For the text-containing cell, return its midpoint in (X, Y) coordinate format. 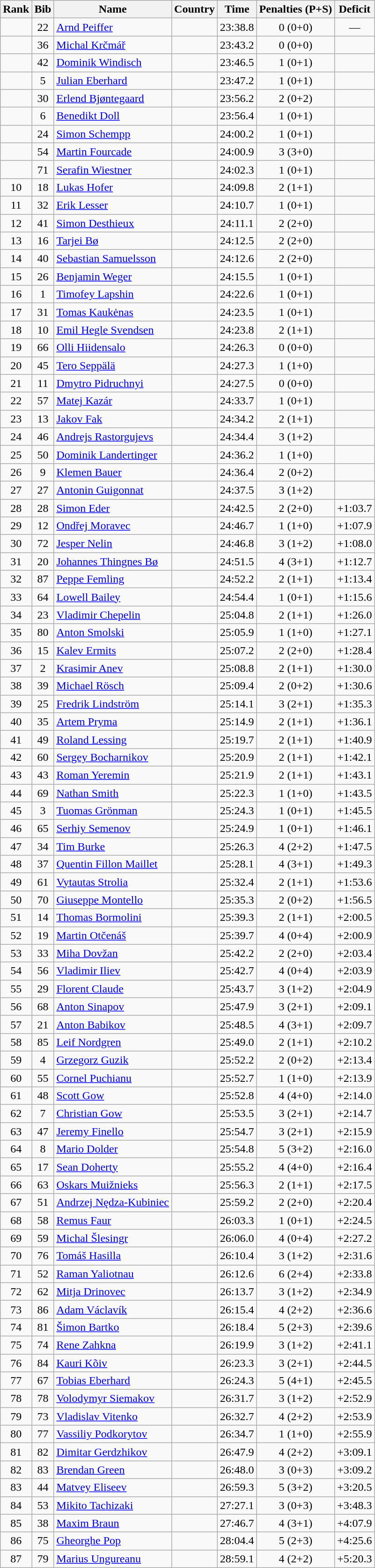
Artem Pryma (113, 722)
+2:09.7 (355, 1024)
24:11.1 (237, 223)
Michal Krčmář (113, 45)
Vladimir Chepelin (113, 615)
Tarjei Bø (113, 241)
25:59.2 (237, 1203)
24:54.4 (237, 597)
26:23.3 (237, 1363)
24:46.8 (237, 544)
26:06.0 (237, 1238)
Roman Yeremin (113, 775)
+1:07.9 (355, 526)
+2:16.0 (355, 1149)
+2:16.4 (355, 1167)
28:59.1 (237, 1559)
Jeremy Finello (113, 1131)
Dimitar Gerdzhikov (113, 1452)
Simon Eder (113, 508)
Klemen Bauer (113, 472)
+2:00.9 (355, 935)
+2:04.9 (355, 989)
25:42.7 (237, 971)
25:53.5 (237, 1114)
24:22.6 (237, 294)
+1:45.5 (355, 811)
+2:17.5 (355, 1185)
Mitja Drinovec (113, 1291)
+2:45.5 (355, 1381)
Tero Seppälä (113, 365)
26:13.7 (237, 1291)
Simon Schempp (113, 134)
24:12.5 (237, 241)
23:47.2 (237, 80)
25:05.9 (237, 633)
25:32.4 (237, 882)
Christian Gow (113, 1114)
25:35.3 (237, 900)
26:47.9 (237, 1452)
25:39.3 (237, 918)
Giuseppe Montello (113, 900)
+2:41.1 (355, 1345)
+2:34.9 (355, 1291)
25:28.1 (237, 864)
+2:44.5 (355, 1363)
26:34.7 (237, 1434)
+2:10.2 (355, 1042)
+1:12.7 (355, 562)
8 (43, 1149)
Anton Smolski (113, 633)
Scott Gow (113, 1096)
Lukas Hofer (113, 187)
Vytautas Strolia (113, 882)
+1:40.9 (355, 739)
Tomáš Hasilla (113, 1256)
Quentin Fillon Maillet (113, 864)
Volodymyr Siemakov (113, 1399)
Miha Dovžan (113, 953)
Serhiy Semenov (113, 829)
25:04.8 (237, 615)
+1:46.1 (355, 829)
25:48.5 (237, 1024)
5 (43, 80)
Rank (16, 9)
Marius Ungureanu (113, 1559)
+5:20.3 (355, 1559)
+2:13.9 (355, 1078)
Tomas Kaukėnas (113, 312)
Name (113, 9)
25:56.3 (237, 1185)
+1:03.7 (355, 508)
Timofey Lapshin (113, 294)
Jakov Fak (113, 419)
+2:14.0 (355, 1096)
Dominik Windisch (113, 63)
26:12.6 (237, 1274)
+2:31.6 (355, 1256)
Matej Kazár (113, 401)
Vladislav Vitenko (113, 1416)
Matvey Eliseev (113, 1488)
Gheorghe Pop (113, 1541)
24:37.5 (237, 490)
Thomas Bormolini (113, 918)
24:12.6 (237, 259)
Mikito Tachizaki (113, 1505)
+2:24.5 (355, 1220)
23:43.2 (237, 45)
Olli Hiidensalo (113, 348)
Peppe Femling (113, 579)
24:36.2 (237, 454)
Šimon Bartko (113, 1327)
+1:30.0 (355, 668)
Oskars Muižnieks (113, 1185)
Ondřej Moravec (113, 526)
24:23.5 (237, 312)
25:08.8 (237, 668)
25:55.2 (237, 1167)
25:26.3 (237, 846)
25:21.9 (237, 775)
26:18.4 (237, 1327)
Lowell Bailey (113, 597)
Sebastian Samuelsson (113, 259)
+3:09.2 (355, 1470)
+1:27.1 (355, 633)
Grzegorz Guzik (113, 1060)
Roland Lessing (113, 739)
9 (43, 472)
+1:56.5 (355, 900)
25:09.4 (237, 686)
3 (43, 811)
+1:28.4 (355, 650)
Arnd Peiffer (113, 27)
25:14.9 (237, 722)
Serafin Wiestner (113, 169)
25:54.7 (237, 1131)
24:52.2 (237, 579)
Country (195, 9)
24:27.5 (237, 383)
6 (43, 116)
Krasimir Anev (113, 668)
25:39.7 (237, 935)
26:19.9 (237, 1345)
Remus Faur (113, 1220)
Vladimir Iliev (113, 971)
+2:03.9 (355, 971)
24:02.3 (237, 169)
28:04.4 (237, 1541)
+2:33.8 (355, 1274)
24:42.5 (237, 508)
24:27.3 (237, 365)
24:34.4 (237, 437)
26:15.4 (237, 1309)
Anton Sinapov (113, 1006)
Jesper Nelin (113, 544)
+1:13.4 (355, 579)
25:20.9 (237, 757)
27:46.7 (237, 1523)
Antonin Guigonnat (113, 490)
25:52.2 (237, 1060)
+2:55.9 (355, 1434)
Andrejs Rastorgujevs (113, 437)
+2:20.4 (355, 1203)
23:56.2 (237, 98)
+1:49.3 (355, 864)
26:03.3 (237, 1220)
Raman Yaliotnau (113, 1274)
6 (2+4) (296, 1274)
+1:08.0 (355, 544)
2 (43, 668)
Emil Hegle Svendsen (113, 330)
+2:39.6 (355, 1327)
26:48.0 (237, 1470)
25:22.3 (237, 793)
+1:26.0 (355, 615)
+1:47.5 (355, 846)
Maxim Braun (113, 1523)
Tuomas Grönman (113, 811)
25:42.2 (237, 953)
25:52.8 (237, 1096)
Tobias Eberhard (113, 1381)
Mario Dolder (113, 1149)
+1:53.6 (355, 882)
24:00.2 (237, 134)
Julian Eberhard (113, 80)
Benjamin Weger (113, 277)
+1:35.3 (355, 704)
25:54.8 (237, 1149)
26:32.7 (237, 1416)
24:00.9 (237, 152)
25:43.7 (237, 989)
Michael Rösch (113, 686)
Adam Václavík (113, 1309)
25:14.1 (237, 704)
Dominik Landertinger (113, 454)
Penalties (P+S) (296, 9)
27:27.1 (237, 1505)
24:33.7 (237, 401)
5 (4+1) (296, 1381)
+2:09.1 (355, 1006)
+3:20.5 (355, 1488)
Cornel Puchianu (113, 1078)
+1:36.1 (355, 722)
— (355, 27)
+1:15.6 (355, 597)
23:46.5 (237, 63)
Johannes Thingnes Bø (113, 562)
Tim Burke (113, 846)
+1:43.1 (355, 775)
Fredrik Lindström (113, 704)
24:23.8 (237, 330)
Vassiliy Podkorytov (113, 1434)
+2:15.9 (355, 1131)
Andrzej Nędza-Kubiniec (113, 1203)
+2:03.4 (355, 953)
4 (43, 1060)
Rene Zahkna (113, 1345)
24:36.4 (237, 472)
+2:00.5 (355, 918)
+2:52.9 (355, 1399)
+3:09.1 (355, 1452)
Sean Doherty (113, 1167)
Deficit (355, 9)
+4:07.9 (355, 1523)
+1:42.1 (355, 757)
+3:48.3 (355, 1505)
Simon Desthieux (113, 223)
25:24.9 (237, 829)
25:24.3 (237, 811)
+2:36.6 (355, 1309)
Martin Fourcade (113, 152)
+2:13.4 (355, 1060)
25:19.7 (237, 739)
+2:27.2 (355, 1238)
24:26.3 (237, 348)
24:09.8 (237, 187)
Anton Babikov (113, 1024)
Benedikt Doll (113, 116)
Sergey Bocharnikov (113, 757)
+1:30.6 (355, 686)
24:46.7 (237, 526)
Nathan Smith (113, 793)
Michal Šlesingr (113, 1238)
24:10.7 (237, 205)
25:52.7 (237, 1078)
Erik Lesser (113, 205)
23:56.4 (237, 116)
+4:25.6 (355, 1541)
24:51.5 (237, 562)
26:31.7 (237, 1399)
25:47.9 (237, 1006)
Kalev Ermits (113, 650)
Leif Nordgren (113, 1042)
Brendan Green (113, 1470)
24:34.2 (237, 419)
26:24.3 (237, 1381)
+2:53.9 (355, 1416)
26:10.4 (237, 1256)
25:49.0 (237, 1042)
26:59.3 (237, 1488)
3 (3+0) (296, 152)
Florent Claude (113, 989)
Erlend Bjøntegaard (113, 98)
Dmytro Pidruchnyi (113, 383)
Bib (43, 9)
Time (237, 9)
+2:14.7 (355, 1114)
25:07.2 (237, 650)
Kauri Kõiv (113, 1363)
Martin Otčenáš (113, 935)
7 (43, 1114)
23:38.8 (237, 27)
1 (43, 294)
+1:43.5 (355, 793)
24:15.5 (237, 277)
